Capture the cell that displays the provided text and extract its (X, Y) central coordinate. 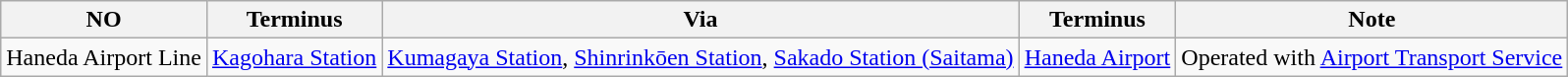
Kagohara Station (294, 57)
Haneda Airport (1097, 57)
Operated with Airport Transport Service (1372, 57)
Note (1372, 20)
NO (104, 20)
Haneda Airport Line (104, 57)
Kumagaya Station, Shinrinkōen Station, Sakado Station (Saitama) (700, 57)
Via (700, 20)
